Identify which cell holds the provided text, then report its [x, y] central coordinate. 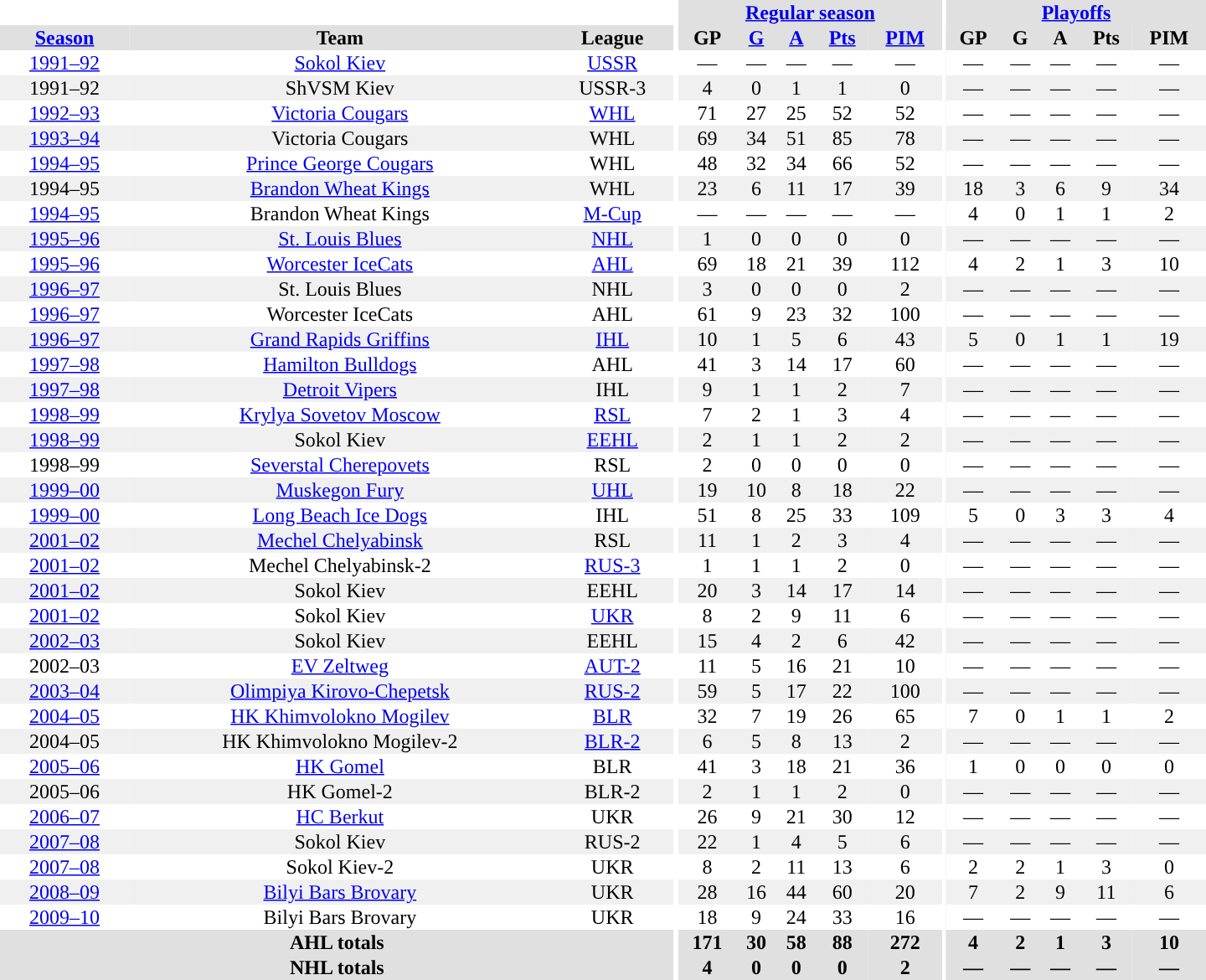
EV Zeltweg [340, 666]
78 [905, 138]
48 [707, 163]
Playoffs [1076, 13]
36 [905, 766]
28 [707, 892]
27 [756, 113]
15 [707, 641]
Grand Rapids Griffins [340, 339]
HK Khimvolokno Mogilev [340, 716]
109 [905, 515]
Team [340, 38]
88 [843, 942]
Olimpiya Kirovo-Chepetsk [340, 691]
112 [905, 264]
NHL totals [337, 967]
1992–93 [64, 113]
61 [707, 314]
66 [843, 163]
2008–09 [64, 892]
USSR-3 [613, 88]
12 [905, 817]
43 [905, 339]
71 [707, 113]
Hamilton Bulldogs [340, 364]
AHL totals [337, 942]
Mechel Chelyabinsk [340, 540]
HK Khimvolokno Mogilev-2 [340, 741]
Krylya Sovetov Moscow [340, 415]
2006–07 [64, 817]
UHL [613, 490]
24 [796, 917]
HK Gomel-2 [340, 792]
Detroit Vipers [340, 389]
44 [796, 892]
HC Berkut [340, 817]
Long Beach Ice Dogs [340, 515]
42 [905, 641]
M-Cup [613, 214]
58 [796, 942]
1993–94 [64, 138]
HK Gomel [340, 766]
65 [905, 716]
2009–10 [64, 917]
RUS-3 [613, 565]
Mechel Chelyabinsk-2 [340, 565]
171 [707, 942]
2003–04 [64, 691]
272 [905, 942]
59 [707, 691]
Regular season [811, 13]
USSR [613, 63]
Prince George Cougars [340, 163]
AUT-2 [613, 666]
Muskegon Fury [340, 490]
League [613, 38]
ShVSM Kiev [340, 88]
85 [843, 138]
Season [64, 38]
Sokol Kiev-2 [340, 867]
Severstal Cherepovets [340, 465]
